Determine the [x, y] coordinate at the center of the cell enclosing the given text.  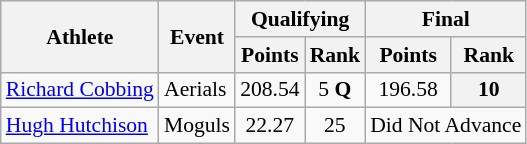
Aerials [197, 90]
Hugh Hutchison [80, 126]
22.27 [270, 126]
Athlete [80, 36]
Qualifying [300, 19]
10 [488, 90]
208.54 [270, 90]
25 [336, 126]
196.58 [408, 90]
Moguls [197, 126]
Event [197, 36]
Richard Cobbing [80, 90]
Final [446, 19]
Did Not Advance [446, 126]
5 Q [336, 90]
